Output the (x, y) coordinate of the center of the cell containing the given text.  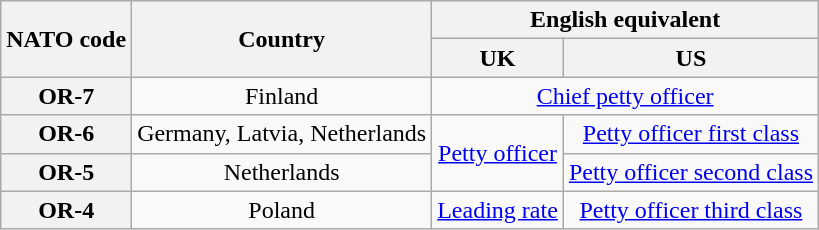
Petty officer (498, 153)
Leading rate (498, 210)
US (690, 58)
OR-4 (66, 210)
NATO code (66, 39)
Netherlands (282, 172)
Petty officer first class (690, 134)
Poland (282, 210)
Finland (282, 96)
OR-7 (66, 96)
Petty officer second class (690, 172)
OR-5 (66, 172)
Petty officer third class (690, 210)
Country (282, 39)
Chief petty officer (626, 96)
English equivalent (626, 20)
UK (498, 58)
Germany, Latvia, Netherlands (282, 134)
OR-6 (66, 134)
